Return the [x, y] coordinate for the center point of the cell that contains the specified text.  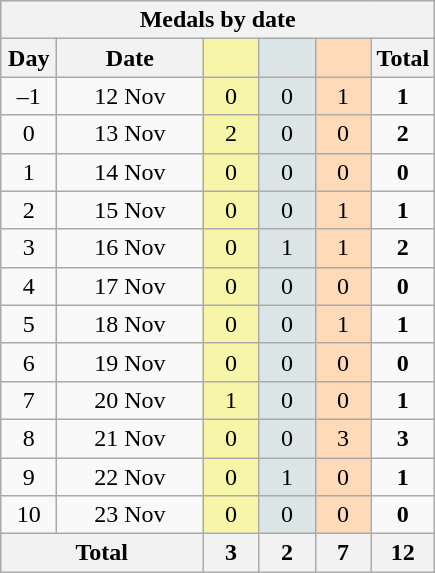
9 [29, 477]
19 Nov [130, 362]
20 Nov [130, 400]
12 Nov [130, 96]
8 [29, 438]
–1 [29, 96]
22 Nov [130, 477]
23 Nov [130, 515]
16 Nov [130, 248]
Medals by date [218, 20]
18 Nov [130, 324]
6 [29, 362]
5 [29, 324]
Date [130, 58]
17 Nov [130, 286]
15 Nov [130, 210]
14 Nov [130, 172]
13 Nov [130, 134]
12 [403, 553]
10 [29, 515]
Day [29, 58]
4 [29, 286]
21 Nov [130, 438]
